Find where the given text appears and provide that cell's center as (X, Y) coordinate. 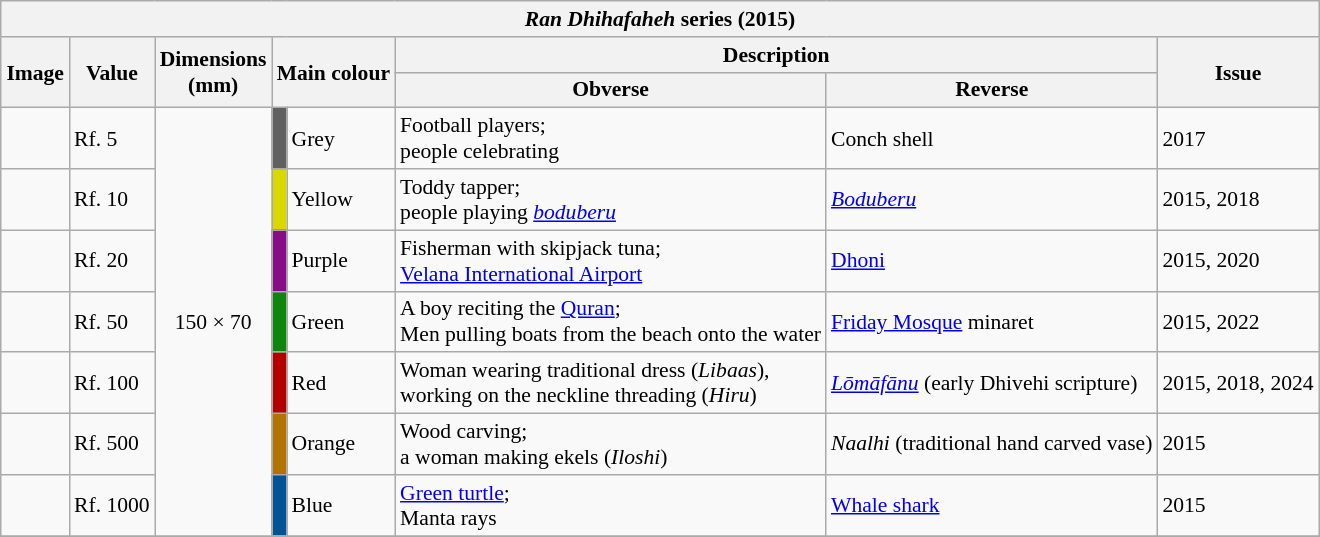
Ran Dhihafaheh series (2015) (660, 19)
Orange (340, 444)
2015, 2018 (1238, 200)
2015, 2018, 2024 (1238, 382)
Yellow (340, 200)
Toddy tapper;people playing boduberu (610, 200)
Obverse (610, 90)
Rf. 10 (112, 200)
Football players;people celebrating (610, 138)
Lōmāfānu (early Dhivehi scripture) (992, 382)
Fisherman with skipjack tuna;Velana International Airport (610, 260)
Dimensions(mm) (214, 72)
Value (112, 72)
Issue (1238, 72)
Whale shark (992, 504)
Rf. 500 (112, 444)
Rf. 100 (112, 382)
Purple (340, 260)
Wood carving;a woman making ekels (Iloshi) (610, 444)
Green (340, 322)
Rf. 50 (112, 322)
Grey (340, 138)
Woman wearing traditional dress (Libaas),working on the neckline threading (Hiru) (610, 382)
Rf. 5 (112, 138)
Naalhi (traditional hand carved vase) (992, 444)
Boduberu (992, 200)
Green turtle;Manta rays (610, 504)
Image (35, 72)
Red (340, 382)
Description (776, 54)
Blue (340, 504)
Reverse (992, 90)
Main colour (334, 72)
Dhoni (992, 260)
Conch shell (992, 138)
2015, 2020 (1238, 260)
150 × 70 (214, 322)
2017 (1238, 138)
2015, 2022 (1238, 322)
A boy reciting the Quran;Men pulling boats from the beach onto the water (610, 322)
Rf. 1000 (112, 504)
Rf. 20 (112, 260)
Friday Mosque minaret (992, 322)
